Determine the [x, y] coordinate at the center of the cell enclosing the given text.  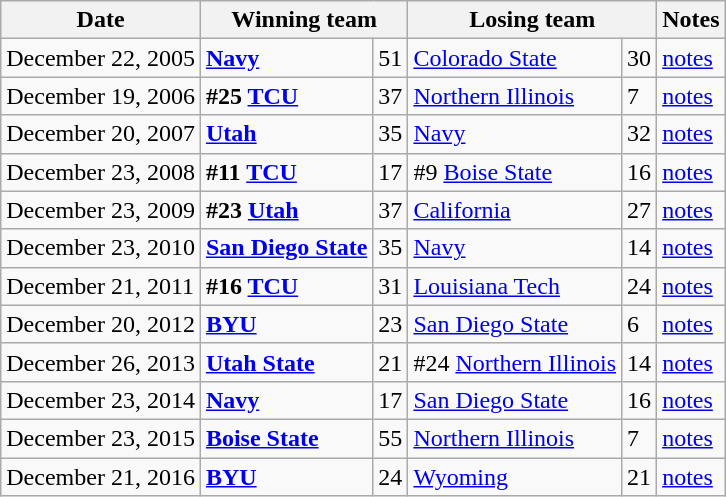
27 [640, 210]
Colorado State [515, 58]
Louisiana Tech [515, 286]
#11 TCU [286, 172]
December 23, 2014 [101, 400]
#9 Boise State [515, 172]
December 22, 2005 [101, 58]
23 [390, 324]
December 26, 2013 [101, 362]
December 23, 2008 [101, 172]
Winning team [304, 20]
32 [640, 134]
December 20, 2007 [101, 134]
6 [640, 324]
December 21, 2011 [101, 286]
Boise State [286, 438]
December 23, 2015 [101, 438]
December 23, 2010 [101, 248]
#23 Utah [286, 210]
December 23, 2009 [101, 210]
#16 TCU [286, 286]
30 [640, 58]
31 [390, 286]
#24 Northern Illinois [515, 362]
51 [390, 58]
California [515, 210]
Utah State [286, 362]
55 [390, 438]
Notes [691, 20]
Wyoming [515, 477]
December 19, 2006 [101, 96]
December 20, 2012 [101, 324]
Losing team [532, 20]
Date [101, 20]
Utah [286, 134]
#25 TCU [286, 96]
December 21, 2016 [101, 477]
